Identify which cell holds the provided text, then report its (X, Y) central coordinate. 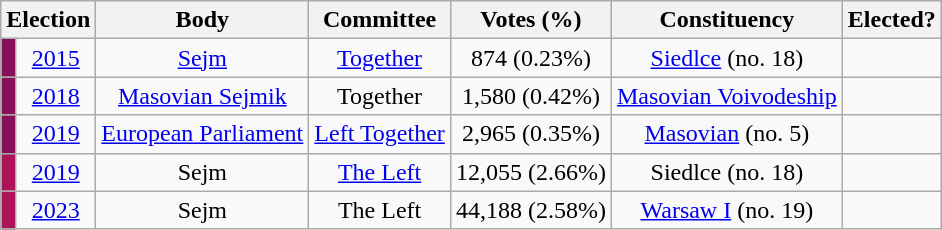
Constituency (726, 20)
1,580 (0.42%) (530, 96)
2018 (56, 96)
Election (48, 20)
European Parliament (202, 134)
Left Together (380, 134)
Votes (%) (530, 20)
2023 (56, 210)
Committee (380, 20)
2,965 (0.35%) (530, 134)
874 (0.23%) (530, 58)
44,188 (2.58%) (530, 210)
Body (202, 20)
Masovian Sejmik (202, 96)
Elected? (892, 20)
Masovian (no. 5) (726, 134)
2015 (56, 58)
12,055 (2.66%) (530, 172)
Warsaw I (no. 19) (726, 210)
Masovian Voivodeship (726, 96)
